Locate the cell with the specified text and output its (x, y) center coordinate. 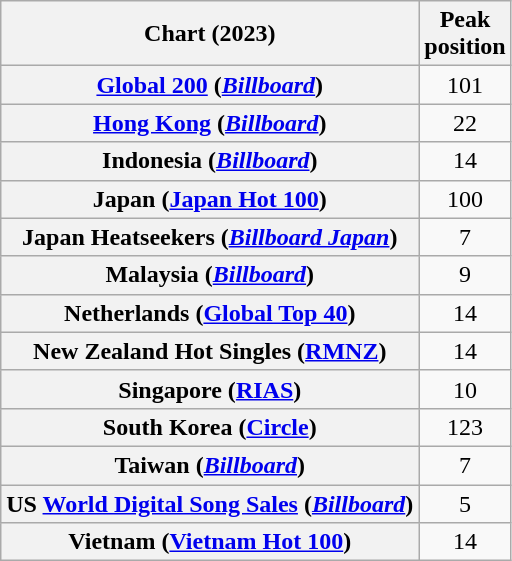
Netherlands (Global Top 40) (210, 313)
Global 200 (Billboard) (210, 85)
22 (465, 123)
Peakposition (465, 34)
Malaysia (Billboard) (210, 275)
123 (465, 427)
5 (465, 503)
100 (465, 199)
New Zealand Hot Singles (RMNZ) (210, 351)
101 (465, 85)
Vietnam (Vietnam Hot 100) (210, 542)
Indonesia (Billboard) (210, 161)
Chart (2023) (210, 34)
Taiwan (Billboard) (210, 465)
South Korea (Circle) (210, 427)
Singapore (RIAS) (210, 389)
US World Digital Song Sales (Billboard) (210, 503)
10 (465, 389)
Hong Kong (Billboard) (210, 123)
Japan (Japan Hot 100) (210, 199)
9 (465, 275)
Japan Heatseekers (Billboard Japan) (210, 237)
